Identify which cell holds the provided text, then report its (x, y) central coordinate. 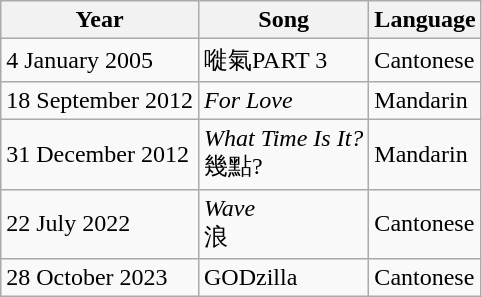
嘥氣PART 3 (283, 60)
GODzilla (283, 278)
Song (283, 20)
22 July 2022 (100, 224)
Language (425, 20)
For Love (283, 100)
4 January 2005 (100, 60)
28 October 2023 (100, 278)
18 September 2012 (100, 100)
What Time Is It?幾點? (283, 154)
31 December 2012 (100, 154)
Wave浪 (283, 224)
Year (100, 20)
